Output the (X, Y) coordinate of the center of the cell containing the given text.  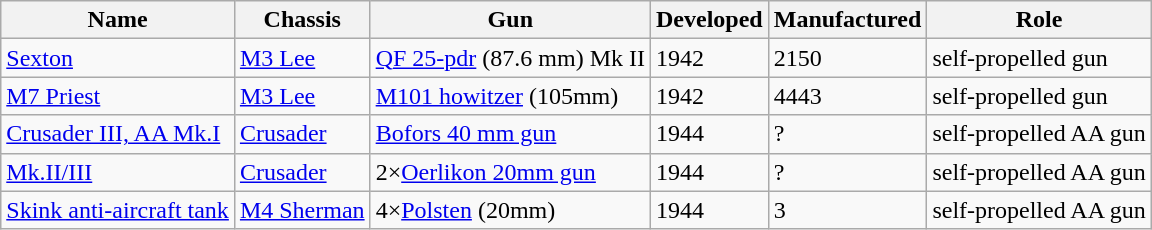
Developed (710, 20)
Crusader III, AA Mk.I (118, 134)
M4 Sherman (302, 210)
3 (848, 210)
QF 25-pdr (87.6 mm) Mk II (510, 58)
4×Polsten (20mm) (510, 210)
2×Oerlikon 20mm gun (510, 172)
Name (118, 20)
Manufactured (848, 20)
M7 Priest (118, 96)
Gun (510, 20)
Sexton (118, 58)
Skink anti-aircraft tank (118, 210)
Chassis (302, 20)
2150 (848, 58)
4443 (848, 96)
Role (1039, 20)
Mk.II/III (118, 172)
M101 howitzer (105mm) (510, 96)
Bofors 40 mm gun (510, 134)
